Provide the (x, y) coordinate of the cell's center where the given text is located.  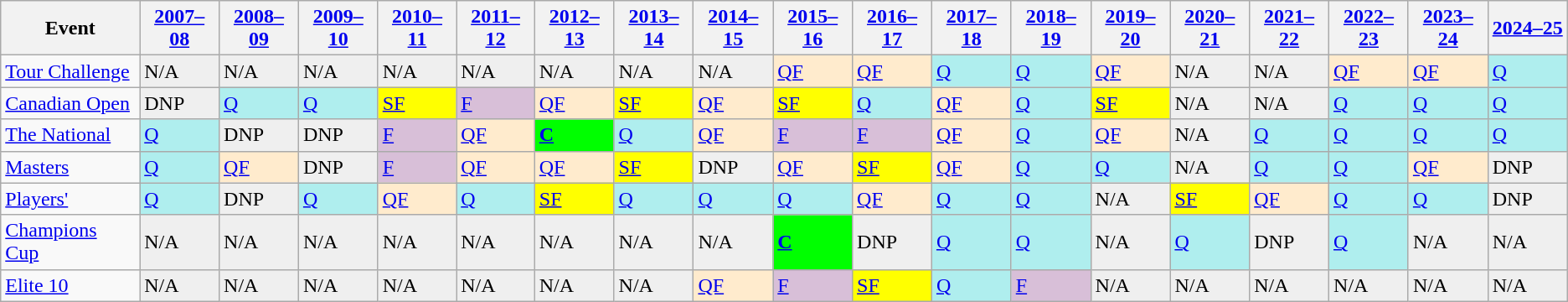
2010–11 (417, 29)
The National (70, 135)
Canadian Open (70, 103)
2008–09 (260, 29)
2014–15 (734, 29)
2019–20 (1131, 29)
2012–13 (575, 29)
2016–17 (893, 29)
Tour Challenge (70, 71)
2022–23 (1369, 29)
2011–12 (496, 29)
Champions Cup (70, 242)
2024–25 (1528, 29)
2018–19 (1050, 29)
2017–18 (972, 29)
Players' (70, 199)
Event (70, 29)
2013–14 (653, 29)
2009–10 (338, 29)
2015–16 (812, 29)
Masters (70, 167)
2023–24 (1447, 29)
2007–08 (179, 29)
2021–22 (1290, 29)
Elite 10 (70, 285)
2020–21 (1210, 29)
